Extract the [X, Y] coordinate from the center of the cell holding the provided text.  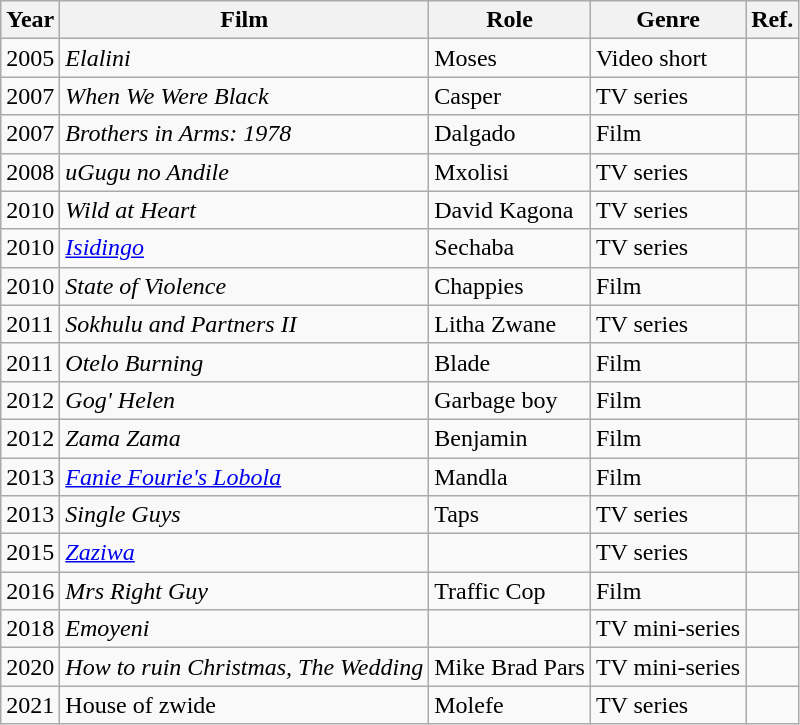
Dalgado [510, 134]
Ref. [772, 20]
2016 [30, 591]
Mrs Right Guy [244, 591]
Zaziwa [244, 553]
Emoyeni [244, 629]
Gog' Helen [244, 400]
Litha Zwane [510, 324]
Blade [510, 362]
Casper [510, 96]
Year [30, 20]
Isidingo [244, 248]
Mandla [510, 477]
2005 [30, 58]
Video short [668, 58]
Genre [668, 20]
Role [510, 20]
Wild at Heart [244, 210]
Single Guys [244, 515]
2008 [30, 172]
Molefe [510, 705]
Traffic Cop [510, 591]
Otelo Burning [244, 362]
Garbage boy [510, 400]
Moses [510, 58]
When We Were Black [244, 96]
2015 [30, 553]
Fanie Fourie's Lobola [244, 477]
Zama Zama [244, 438]
Sokhulu and Partners II [244, 324]
Benjamin [510, 438]
House of zwide [244, 705]
Elalini [244, 58]
How to ruin Christmas, The Wedding [244, 667]
2021 [30, 705]
Mike Brad Pars [510, 667]
2020 [30, 667]
Taps [510, 515]
Brothers in Arms: 1978 [244, 134]
Chappies [510, 286]
2018 [30, 629]
Mxolisi [510, 172]
State of Violence [244, 286]
uGugu no Andile [244, 172]
David Kagona [510, 210]
Sechaba [510, 248]
